Find where the given text appears and provide that cell's center as [X, Y] coordinate. 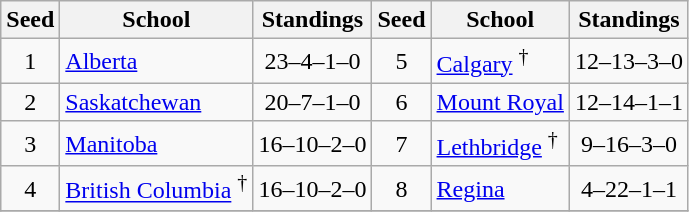
4 [30, 188]
1 [30, 62]
Alberta [156, 62]
Lethbridge † [500, 144]
Saskatchewan [156, 102]
12–14–1–1 [628, 102]
9–16–3–0 [628, 144]
5 [402, 62]
4–22–1–1 [628, 188]
6 [402, 102]
3 [30, 144]
2 [30, 102]
Mount Royal [500, 102]
Manitoba [156, 144]
8 [402, 188]
Regina [500, 188]
British Columbia † [156, 188]
Calgary † [500, 62]
12–13–3–0 [628, 62]
23–4–1–0 [312, 62]
7 [402, 144]
20–7–1–0 [312, 102]
